Determine the (x, y) coordinate at the center of the cell enclosing the given text.  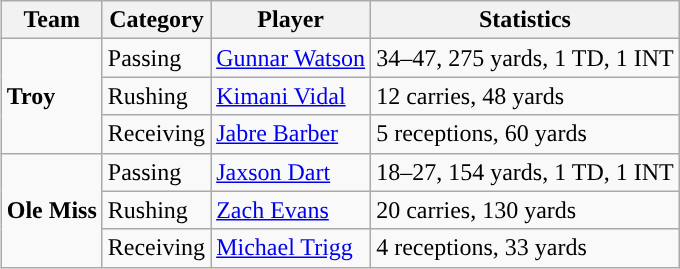
Jabre Barber (291, 134)
5 receptions, 60 yards (526, 134)
Troy (52, 96)
Michael Trigg (291, 248)
Jaxson Dart (291, 172)
Player (291, 20)
18–27, 154 yards, 1 TD, 1 INT (526, 172)
4 receptions, 33 yards (526, 248)
Statistics (526, 20)
Kimani Vidal (291, 96)
12 carries, 48 yards (526, 96)
20 carries, 130 yards (526, 210)
Zach Evans (291, 210)
Ole Miss (52, 210)
Gunnar Watson (291, 58)
Category (156, 20)
Team (52, 20)
34–47, 275 yards, 1 TD, 1 INT (526, 58)
